Find where the given text appears and provide that cell's center as [X, Y] coordinate. 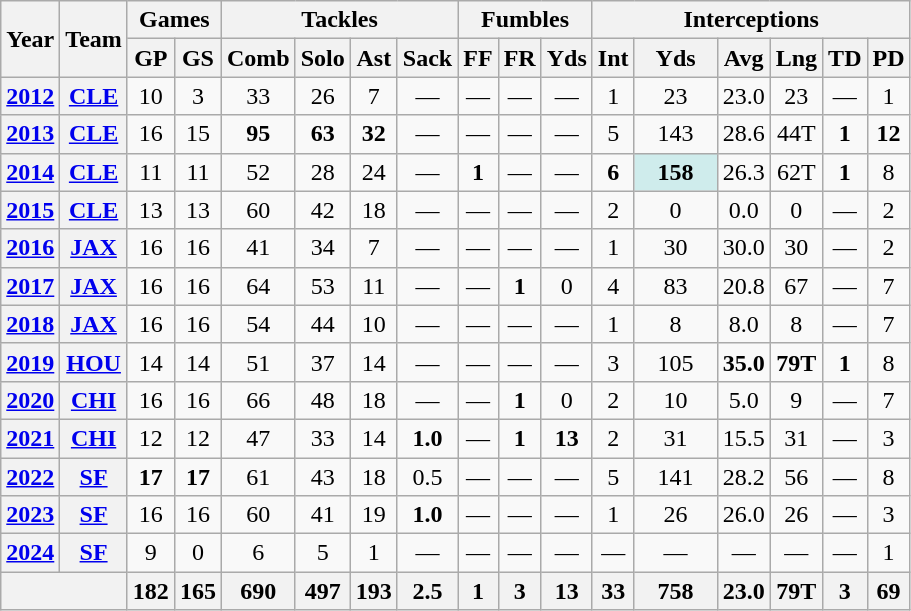
2024 [30, 553]
2019 [30, 362]
165 [198, 591]
15.5 [744, 438]
0.5 [427, 477]
Ast [374, 58]
63 [322, 134]
2020 [30, 400]
193 [374, 591]
Int [613, 58]
Avg [744, 58]
158 [676, 172]
44T [796, 134]
48 [322, 400]
32 [374, 134]
56 [796, 477]
34 [322, 248]
2015 [30, 210]
62T [796, 172]
20.8 [744, 286]
2014 [30, 172]
64 [258, 286]
47 [258, 438]
15 [198, 134]
35.0 [744, 362]
2012 [30, 96]
2017 [30, 286]
758 [676, 591]
51 [258, 362]
95 [258, 134]
182 [150, 591]
66 [258, 400]
FR [520, 58]
2013 [30, 134]
67 [796, 286]
141 [676, 477]
Team [94, 39]
0.0 [744, 210]
30.0 [744, 248]
FF [478, 58]
54 [258, 324]
Sack [427, 58]
2021 [30, 438]
PD [888, 58]
28.2 [744, 477]
GP [150, 58]
105 [676, 362]
2018 [30, 324]
52 [258, 172]
44 [322, 324]
2022 [30, 477]
Interceptions [751, 20]
19 [374, 515]
28 [322, 172]
4 [613, 286]
8.0 [744, 324]
61 [258, 477]
2016 [30, 248]
HOU [94, 362]
690 [258, 591]
24 [374, 172]
Tackles [339, 20]
143 [676, 134]
5.0 [744, 400]
26.3 [744, 172]
26.0 [744, 515]
83 [676, 286]
Games [174, 20]
28.6 [744, 134]
Year [30, 39]
TD [845, 58]
69 [888, 591]
53 [322, 286]
Fumbles [526, 20]
43 [322, 477]
Solo [322, 58]
37 [322, 362]
Comb [258, 58]
2.5 [427, 591]
Lng [796, 58]
42 [322, 210]
GS [198, 58]
497 [322, 591]
2023 [30, 515]
